Output the (x, y) coordinate of the center of the cell containing the given text.  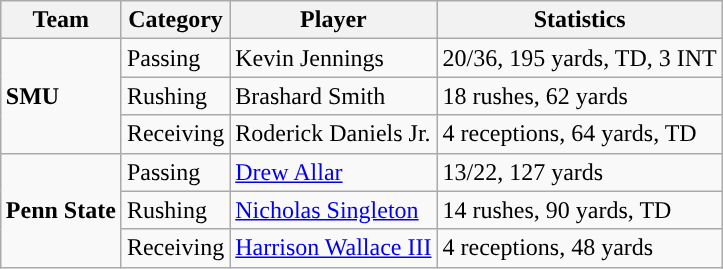
Roderick Daniels Jr. (334, 134)
Team (60, 20)
13/22, 127 yards (580, 172)
14 rushes, 90 yards, TD (580, 210)
Category (175, 20)
Harrison Wallace III (334, 248)
Statistics (580, 20)
Drew Allar (334, 172)
Kevin Jennings (334, 58)
Nicholas Singleton (334, 210)
Brashard Smith (334, 96)
18 rushes, 62 yards (580, 96)
SMU (60, 96)
4 receptions, 64 yards, TD (580, 134)
4 receptions, 48 yards (580, 248)
Penn State (60, 210)
20/36, 195 yards, TD, 3 INT (580, 58)
Player (334, 20)
